Scan for the cell matching the given text and deliver its (X, Y) coordinate at center. 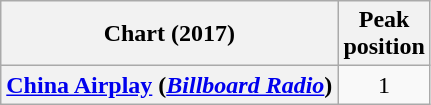
Chart (2017) (170, 34)
China Airplay (Billboard Radio) (170, 85)
1 (384, 85)
Peakposition (384, 34)
